Extract the (x, y) coordinate from the center of the cell holding the provided text.  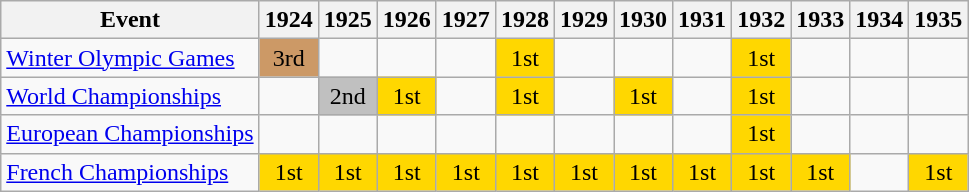
1931 (702, 20)
1925 (348, 20)
1933 (820, 20)
1924 (288, 20)
1932 (762, 20)
1929 (584, 20)
1927 (466, 20)
1928 (524, 20)
French Championships (130, 172)
European Championships (130, 134)
1934 (880, 20)
World Championships (130, 96)
1930 (644, 20)
Winter Olympic Games (130, 58)
3rd (288, 58)
2nd (348, 96)
Event (130, 20)
1926 (406, 20)
1935 (938, 20)
